Find where the given text appears and provide that cell's center as [x, y] coordinate. 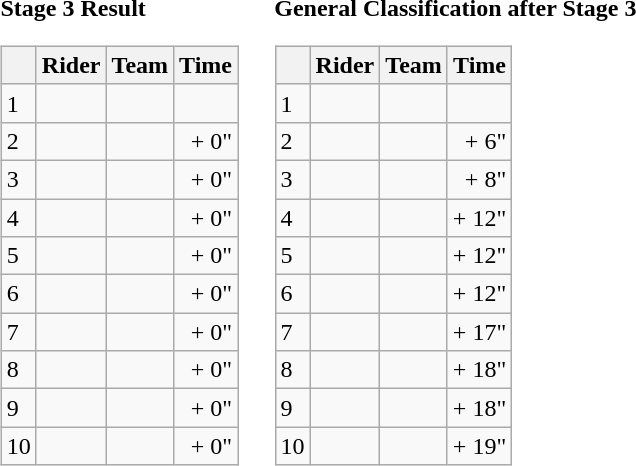
+ 17" [479, 332]
+ 8" [479, 179]
+ 6" [479, 141]
+ 19" [479, 446]
